From the cell containing the given text, extract its center point as (X, Y) coordinate. 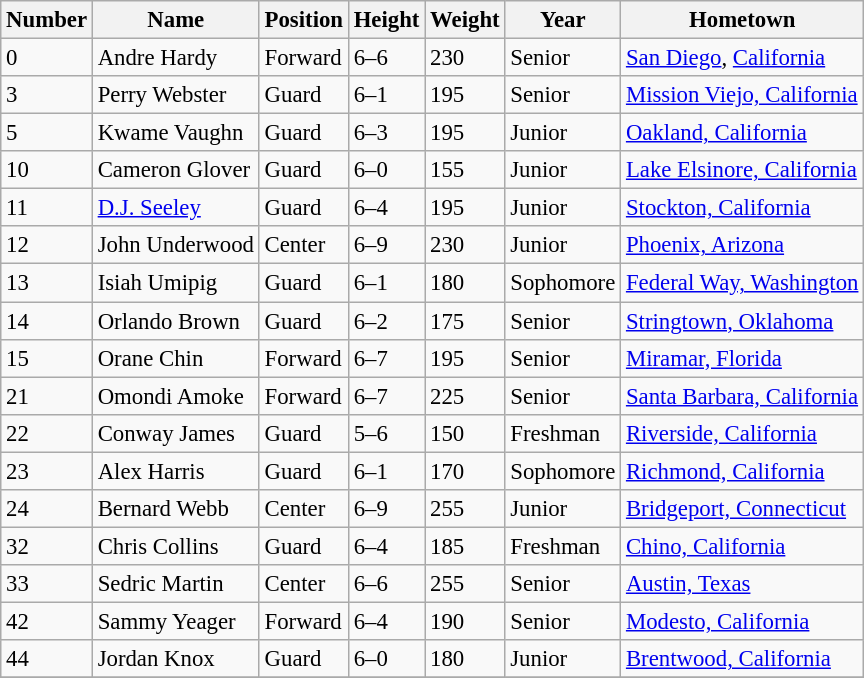
Sedric Martin (176, 584)
190 (465, 621)
Chino, California (742, 546)
12 (47, 245)
Omondi Amoke (176, 396)
3 (47, 95)
Hometown (742, 20)
John Underwood (176, 245)
150 (465, 433)
11 (47, 208)
Height (386, 20)
24 (47, 509)
21 (47, 396)
6–2 (386, 321)
Federal Way, Washington (742, 283)
13 (47, 283)
Stringtown, Oklahoma (742, 321)
23 (47, 471)
15 (47, 358)
Oakland, California (742, 133)
Richmond, California (742, 471)
Santa Barbara, California (742, 396)
Perry Webster (176, 95)
Austin, Texas (742, 584)
Mission Viejo, California (742, 95)
San Diego, California (742, 58)
D.J. Seeley (176, 208)
14 (47, 321)
Conway James (176, 433)
Bridgeport, Connecticut (742, 509)
Orlando Brown (176, 321)
225 (465, 396)
Cameron Glover (176, 170)
185 (465, 546)
Riverside, California (742, 433)
6–3 (386, 133)
Alex Harris (176, 471)
33 (47, 584)
Position (304, 20)
0 (47, 58)
Lake Elsinore, California (742, 170)
Isiah Umipig (176, 283)
Weight (465, 20)
Brentwood, California (742, 659)
22 (47, 433)
Name (176, 20)
Chris Collins (176, 546)
Sammy Yeager (176, 621)
Modesto, California (742, 621)
Kwame Vaughn (176, 133)
170 (465, 471)
175 (465, 321)
10 (47, 170)
44 (47, 659)
Bernard Webb (176, 509)
42 (47, 621)
Number (47, 20)
Miramar, Florida (742, 358)
Stockton, California (742, 208)
5–6 (386, 433)
Jordan Knox (176, 659)
Year (563, 20)
Orane Chin (176, 358)
32 (47, 546)
Andre Hardy (176, 58)
Phoenix, Arizona (742, 245)
155 (465, 170)
5 (47, 133)
